From the cell containing the given text, extract its center point as [x, y] coordinate. 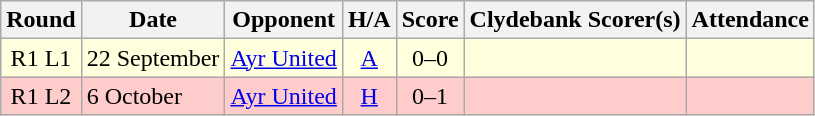
H [369, 96]
Clydebank Scorer(s) [575, 20]
R1 L1 [41, 58]
R1 L2 [41, 96]
Opponent [284, 20]
0–0 [430, 58]
22 September [153, 58]
H/A [369, 20]
A [369, 58]
Date [153, 20]
Round [41, 20]
0–1 [430, 96]
Attendance [750, 20]
6 October [153, 96]
Score [430, 20]
